Detect which cell encompasses the target text, then output its [X, Y] center coordinate. 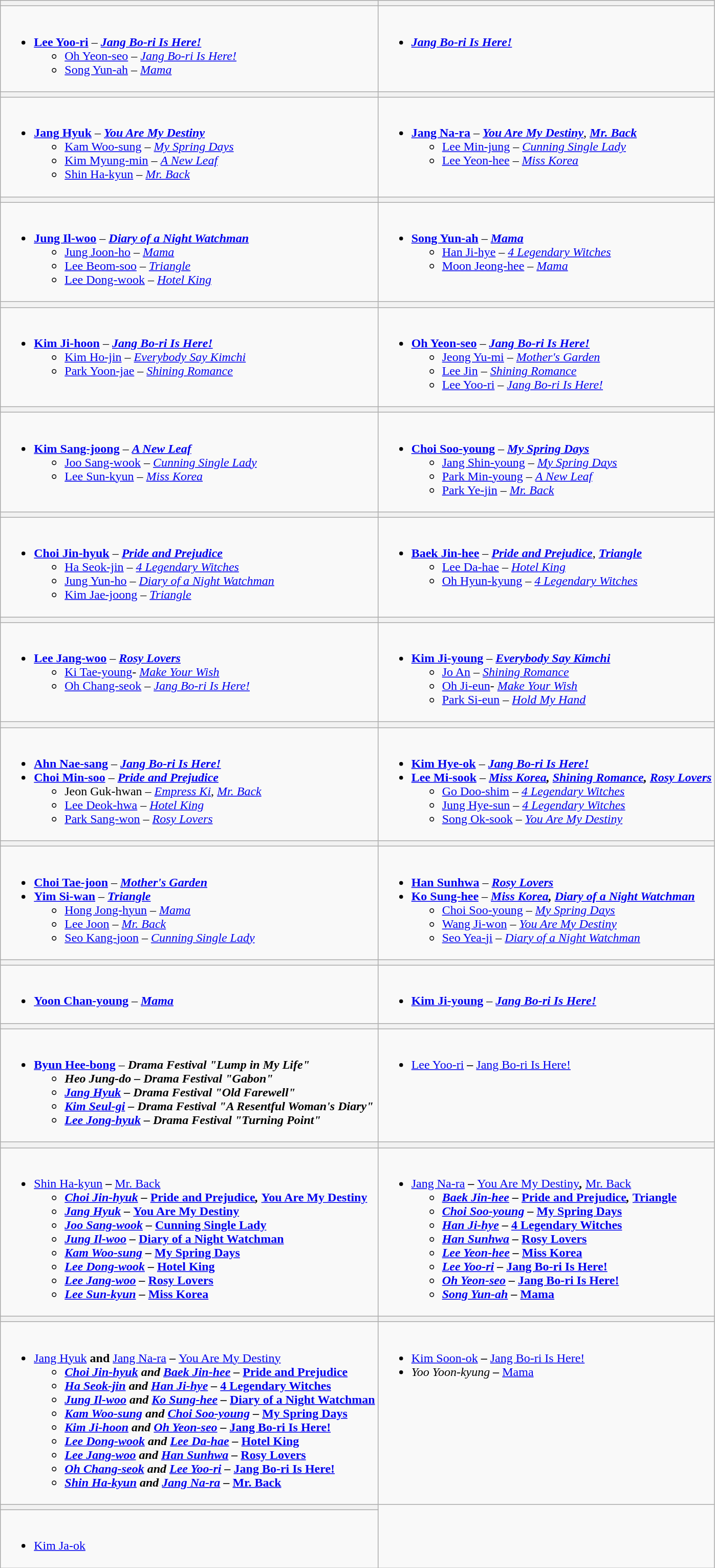
Song Yun-ah – MamaHan Ji-hye – 4 Legendary WitchesMoon Jeong-hee – Mama [546, 252]
Baek Jin-hee – Pride and Prejudice, TriangleLee Da-hae – Hotel KingOh Hyun-kyung – 4 Legendary Witches [546, 567]
Choi Tae-joon – Mother's GardenYim Si-wan – TriangleHong Jong-hyun – MamaLee Joon – Mr. BackSeo Kang-joon – Cunning Single Lady [189, 903]
Kim Ji-young – Jang Bo-ri Is Here! [546, 994]
Kim Ji-hoon – Jang Bo-ri Is Here!Kim Ho-jin – Everybody Say KimchiPark Yoon-jae – Shining Romance [189, 357]
Oh Yeon-seo – Jang Bo-ri Is Here!Jeong Yu-mi – Mother's GardenLee Jin – Shining RomanceLee Yoo-ri – Jang Bo-ri Is Here! [546, 357]
Kim Ji-young – Everybody Say KimchiJo An – Shining RomanceOh Ji-eun- Make Your WishPark Si-eun – Hold My Hand [546, 672]
Choi Soo-young – My Spring DaysJang Shin-young – My Spring DaysPark Min-young – A New LeafPark Ye-jin – Mr. Back [546, 462]
Kim Ja-ok [189, 1538]
Kim Sang-joong – A New LeafJoo Sang-wook – Cunning Single LadyLee Sun-kyun – Miss Korea [189, 462]
Jang Na-ra – You Are My Destiny, Mr. BackLee Min-jung – Cunning Single LadyLee Yeon-hee – Miss Korea [546, 147]
Yoon Chan-young – Mama [189, 994]
Lee Jang-woo – Rosy LoversKi Tae-young- Make Your WishOh Chang-seok – Jang Bo-ri Is Here! [189, 672]
Jang Hyuk – You Are My DestinyKam Woo-sung – My Spring DaysKim Myung-min – A New LeafShin Ha-kyun – Mr. Back [189, 147]
Jang Bo-ri Is Here! [546, 49]
Kim Soon-ok – Jang Bo-ri Is Here!Yoo Yoon-kyung – Mama [546, 1413]
Lee Yoo-ri – Jang Bo-ri Is Here! [546, 1086]
Jung Il-woo – Diary of a Night WatchmanJung Joon-ho – MamaLee Beom-soo – TriangleLee Dong-wook – Hotel King [189, 252]
Lee Yoo-ri – Jang Bo-ri Is Here!Oh Yeon-seo – Jang Bo-ri Is Here!Song Yun-ah – Mama [189, 49]
Choi Jin-hyuk – Pride and PrejudiceHa Seok-jin – 4 Legendary WitchesJung Yun-ho – Diary of a Night WatchmanKim Jae-joong – Triangle [189, 567]
